For the text-containing cell, return its midpoint in (X, Y) coordinate format. 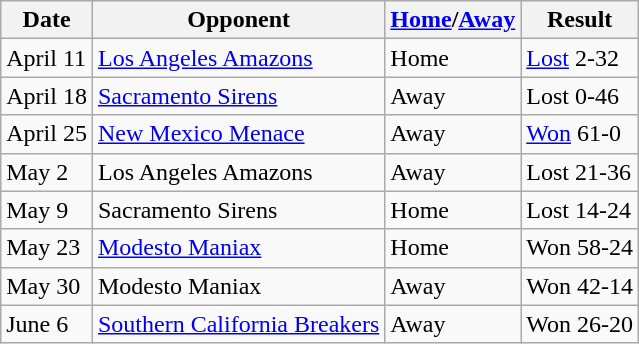
Opponent (238, 20)
June 6 (47, 324)
May 30 (47, 286)
Southern California Breakers (238, 324)
Home/Away (453, 20)
Won 26-20 (580, 324)
April 18 (47, 96)
Date (47, 20)
May 9 (47, 210)
Won 42-14 (580, 286)
Lost 21-36 (580, 172)
Lost 2-32 (580, 58)
April 25 (47, 134)
Won 61-0 (580, 134)
Lost 0-46 (580, 96)
Lost 14-24 (580, 210)
May 23 (47, 248)
May 2 (47, 172)
Won 58-24 (580, 248)
April 11 (47, 58)
Result (580, 20)
New Mexico Menace (238, 134)
